Determine the (X, Y) coordinate at the center of the cell enclosing the given text.  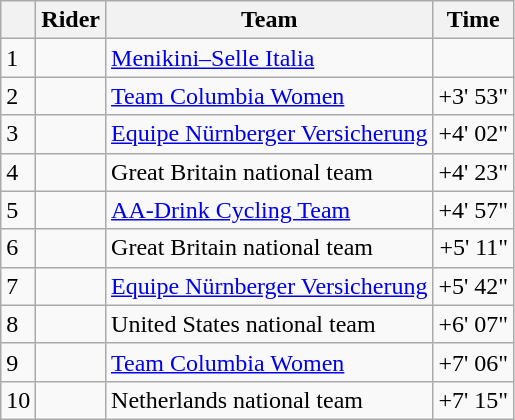
3 (18, 134)
8 (18, 324)
United States national team (270, 324)
+3' 53" (474, 96)
10 (18, 400)
+7' 15" (474, 400)
+4' 23" (474, 172)
+4' 02" (474, 134)
2 (18, 96)
6 (18, 248)
Netherlands national team (270, 400)
1 (18, 58)
7 (18, 286)
Team (270, 20)
5 (18, 210)
+5' 42" (474, 286)
9 (18, 362)
Time (474, 20)
Menikini–Selle Italia (270, 58)
AA-Drink Cycling Team (270, 210)
+4' 57" (474, 210)
+6' 07" (474, 324)
+7' 06" (474, 362)
4 (18, 172)
+5' 11" (474, 248)
Rider (71, 20)
